Return [X, Y] of the center of cell containing provided text 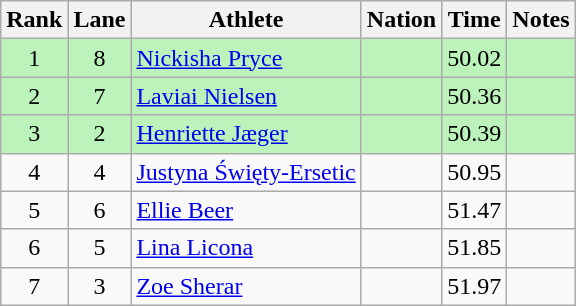
8 [100, 58]
50.39 [474, 134]
51.47 [474, 210]
1 [34, 58]
50.36 [474, 96]
Nickisha Pryce [246, 58]
51.85 [474, 248]
Rank [34, 20]
Lane [100, 20]
Zoe Sherar [246, 286]
Notes [541, 20]
Henriette Jæger [246, 134]
Time [474, 20]
Nation [401, 20]
Athlete [246, 20]
Justyna Święty-Ersetic [246, 172]
Laviai Nielsen [246, 96]
50.95 [474, 172]
50.02 [474, 58]
Lina Licona [246, 248]
51.97 [474, 286]
Ellie Beer [246, 210]
